From the cell containing the given text, extract its center point as [x, y] coordinate. 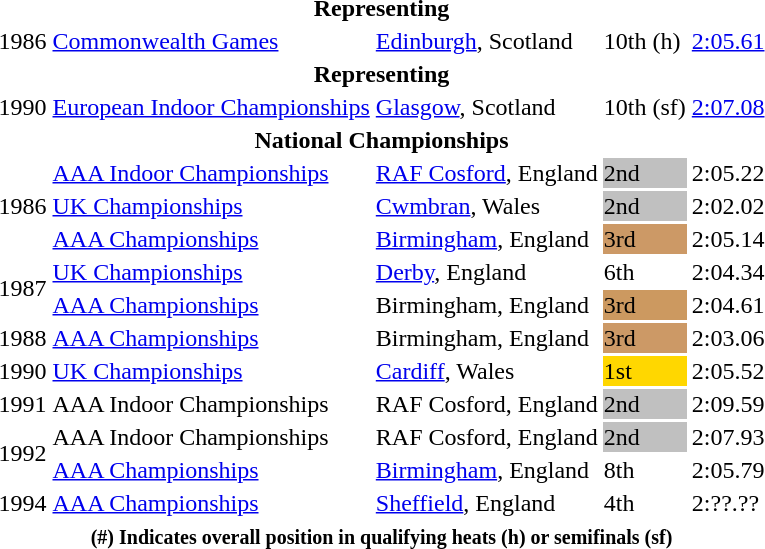
Glasgow, Scotland [486, 107]
Commonwealth Games [211, 41]
Cwmbran, Wales [486, 206]
Edinburgh, Scotland [486, 41]
European Indoor Championships [211, 107]
1st [644, 371]
10th (sf) [644, 107]
10th (h) [644, 41]
6th [644, 272]
Sheffield, England [486, 503]
Derby, England [486, 272]
Cardiff, Wales [486, 371]
8th [644, 470]
4th [644, 503]
